Identify which cell holds the provided text, then report its [x, y] central coordinate. 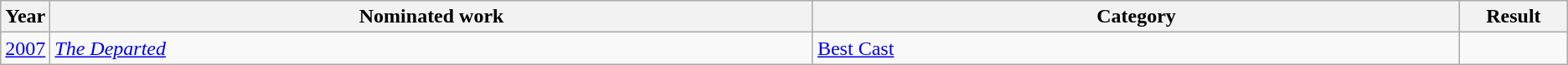
Best Cast [1136, 48]
Result [1514, 17]
Year [25, 17]
Category [1136, 17]
2007 [25, 48]
Nominated work [432, 17]
The Departed [432, 48]
